Return [X, Y] of the center of cell containing provided text 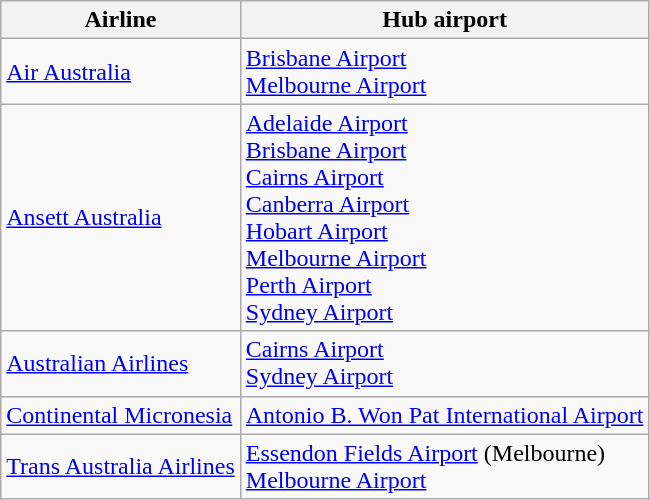
Continental Micronesia [121, 415]
Trans Australia Airlines [121, 466]
Ansett Australia [121, 218]
Hub airport [444, 20]
Australian Airlines [121, 364]
Airline [121, 20]
Antonio B. Won Pat International Airport [444, 415]
Air Australia [121, 72]
Cairns Airport Sydney Airport [444, 364]
Essendon Fields Airport (Melbourne) Melbourne Airport [444, 466]
Brisbane Airport Melbourne Airport [444, 72]
Adelaide Airport Brisbane Airport Cairns Airport Canberra Airport Hobart Airport Melbourne Airport Perth Airport Sydney Airport [444, 218]
